Extract the (X, Y) coordinate from the center of the cell holding the provided text.  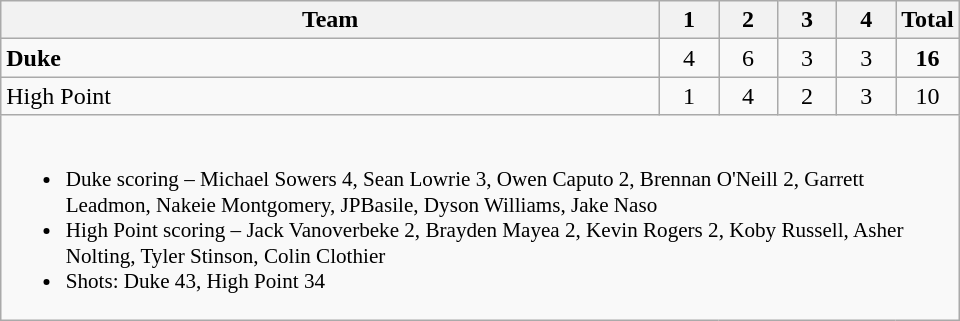
High Point (330, 96)
16 (928, 58)
Total (928, 20)
10 (928, 96)
Duke (330, 58)
6 (748, 58)
Team (330, 20)
